Output the (x, y) coordinate of the center of the cell containing the given text.  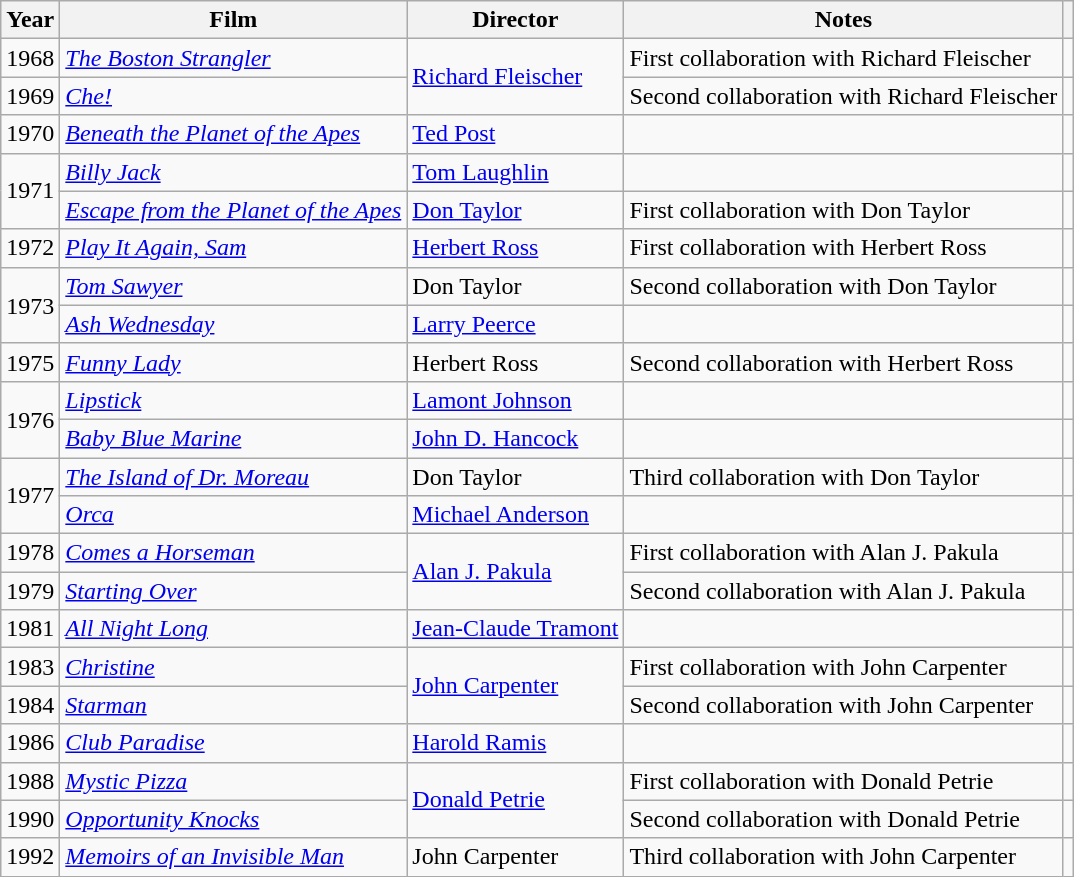
1986 (30, 743)
1978 (30, 553)
Escape from the Planet of the Apes (234, 210)
Third collaboration with John Carpenter (844, 857)
First collaboration with Richard Fleischer (844, 58)
The Island of Dr. Moreau (234, 477)
Lamont Johnson (516, 400)
Second collaboration with Alan J. Pakula (844, 591)
Memoirs of an Invisible Man (234, 857)
1973 (30, 305)
Richard Fleischer (516, 77)
Second collaboration with Herbert Ross (844, 362)
Funny Lady (234, 362)
Jean-Claude Tramont (516, 629)
1976 (30, 419)
Second collaboration with Richard Fleischer (844, 96)
1977 (30, 496)
First collaboration with Alan J. Pakula (844, 553)
1972 (30, 248)
Club Paradise (234, 743)
Che! (234, 96)
Harold Ramis (516, 743)
Alan J. Pakula (516, 572)
Christine (234, 667)
Starman (234, 705)
Baby Blue Marine (234, 438)
Donald Petrie (516, 800)
Ted Post (516, 134)
1988 (30, 781)
1983 (30, 667)
Opportunity Knocks (234, 819)
1975 (30, 362)
Billy Jack (234, 172)
1971 (30, 191)
First collaboration with Don Taylor (844, 210)
Tom Sawyer (234, 286)
Orca (234, 515)
1992 (30, 857)
Director (516, 20)
1984 (30, 705)
The Boston Strangler (234, 58)
1990 (30, 819)
First collaboration with Donald Petrie (844, 781)
Second collaboration with Don Taylor (844, 286)
1969 (30, 96)
Tom Laughlin (516, 172)
Beneath the Planet of the Apes (234, 134)
Starting Over (234, 591)
Ash Wednesday (234, 324)
First collaboration with John Carpenter (844, 667)
1970 (30, 134)
All Night Long (234, 629)
Second collaboration with Donald Petrie (844, 819)
Comes a Horseman (234, 553)
Play It Again, Sam (234, 248)
Film (234, 20)
Mystic Pizza (234, 781)
Notes (844, 20)
1979 (30, 591)
Second collaboration with John Carpenter (844, 705)
Lipstick (234, 400)
Year (30, 20)
1981 (30, 629)
First collaboration with Herbert Ross (844, 248)
Michael Anderson (516, 515)
Third collaboration with Don Taylor (844, 477)
Larry Peerce (516, 324)
1968 (30, 58)
John D. Hancock (516, 438)
